Provide the [x, y] coordinate of the cell's center where the given text is located.  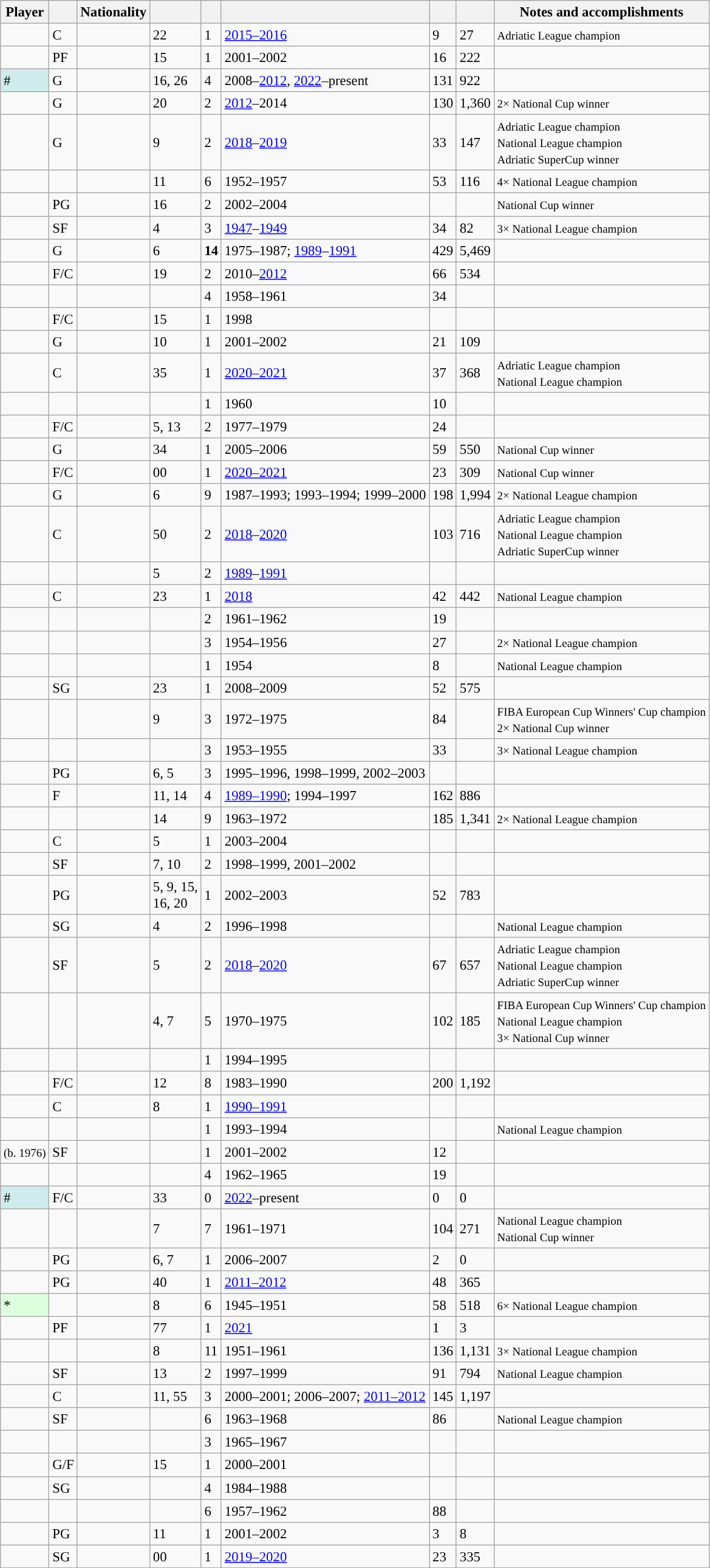
22 [175, 35]
429 [443, 250]
40 [175, 1282]
1998–1999, 2001–2002 [325, 864]
442 [475, 597]
365 [475, 1282]
24 [443, 426]
1998 [325, 319]
FIBA European Cup Winners' Cup championNational League champion3× National Cup winner [601, 1021]
368 [475, 373]
2010–2012 [325, 273]
198 [443, 495]
5,469 [475, 250]
716 [475, 535]
1995–1996, 1998–1999, 2002–2003 [325, 773]
1970–1975 [325, 1021]
1958–1961 [325, 296]
F [63, 796]
2000–2001 [325, 1465]
1984–1988 [325, 1488]
1997–1999 [325, 1374]
6× National League champion [601, 1305]
1,131 [475, 1351]
4× National League champion [601, 182]
2006–2007 [325, 1259]
2018–2019 [325, 143]
Adriatic League champion [601, 35]
1996–1998 [325, 926]
1989–1991 [325, 573]
1954 [325, 665]
131 [443, 81]
886 [475, 796]
2008–2012, 2022–present [325, 81]
National League championNational Cup winner [601, 1228]
Adriatic League championNational League champion [601, 373]
335 [475, 1556]
1993–1994 [325, 1129]
147 [475, 143]
21 [443, 342]
2× National Cup winner [601, 103]
550 [475, 450]
1994–1995 [325, 1060]
1989–1990; 1994–1997 [325, 796]
37 [443, 373]
657 [475, 965]
2008–2009 [325, 688]
FIBA European Cup Winners' Cup champion2× National Cup winner [601, 719]
1987–1993; 1993–1994; 1999–2000 [325, 495]
1961–1971 [325, 1228]
2003–2004 [325, 841]
6, 5 [175, 773]
102 [443, 1021]
2019–2020 [325, 1556]
130 [443, 103]
1965–1967 [325, 1442]
222 [475, 58]
4, 7 [175, 1021]
1953–1955 [325, 750]
5, 13 [175, 426]
1963–1972 [325, 818]
* [25, 1305]
(b. 1976) [25, 1152]
794 [475, 1374]
G/F [63, 1465]
2000–2001; 2006–2007; 2011–2012 [325, 1397]
1954–1956 [325, 642]
1945–1951 [325, 1305]
Player [25, 12]
116 [475, 182]
922 [475, 81]
50 [175, 535]
84 [443, 719]
66 [443, 273]
35 [175, 373]
1957–1962 [325, 1511]
2005–2006 [325, 450]
783 [475, 895]
42 [443, 597]
136 [443, 1351]
11, 14 [175, 796]
1,994 [475, 495]
162 [443, 796]
13 [175, 1374]
309 [475, 473]
48 [443, 1282]
86 [443, 1419]
145 [443, 1397]
Nationality [113, 12]
91 [443, 1374]
200 [443, 1083]
1,341 [475, 818]
5, 9, 15,16, 20 [175, 895]
1963–1968 [325, 1419]
7, 10 [175, 864]
77 [175, 1328]
104 [443, 1228]
6, 7 [175, 1259]
20 [175, 103]
2015–2016 [325, 35]
2002–2004 [325, 205]
575 [475, 688]
271 [475, 1228]
1975–1987; 1989–1991 [325, 250]
88 [443, 1511]
109 [475, 342]
518 [475, 1305]
1,197 [475, 1397]
1977–1979 [325, 426]
53 [443, 182]
1990–1991 [325, 1106]
1983–1990 [325, 1083]
Notes and accomplishments [601, 12]
1,360 [475, 103]
58 [443, 1305]
11, 55 [175, 1397]
2012–2014 [325, 103]
2022–present [325, 1197]
16, 26 [175, 81]
1972–1975 [325, 719]
1960 [325, 404]
534 [475, 273]
1962–1965 [325, 1174]
82 [475, 228]
2002–2003 [325, 895]
2018 [325, 597]
2021 [325, 1328]
59 [443, 450]
1947–1949 [325, 228]
1,192 [475, 1083]
103 [443, 535]
67 [443, 965]
1951–1961 [325, 1351]
1952–1957 [325, 182]
2011–2012 [325, 1282]
1961–1962 [325, 620]
